Detect which cell encompasses the target text, then output its [x, y] center coordinate. 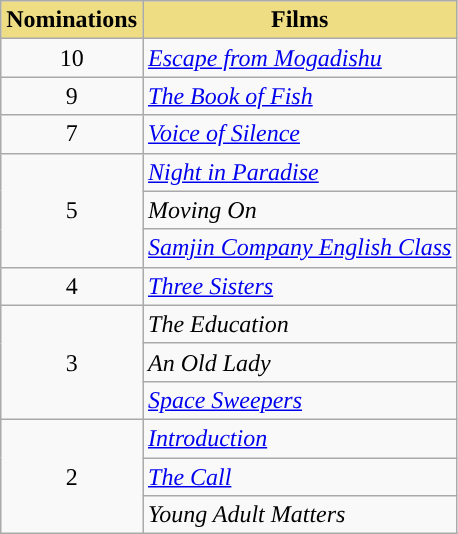
Films [299, 20]
Moving On [299, 210]
The Education [299, 324]
Voice of Silence [299, 134]
Escape from Mogadishu [299, 58]
10 [72, 58]
7 [72, 134]
Three Sisters [299, 286]
An Old Lady [299, 362]
3 [72, 362]
9 [72, 96]
Young Adult Matters [299, 515]
Space Sweepers [299, 400]
Samjin Company English Class [299, 248]
Night in Paradise [299, 172]
Nominations [72, 20]
4 [72, 286]
5 [72, 210]
2 [72, 476]
The Book of Fish [299, 96]
The Call [299, 477]
Introduction [299, 438]
